Detect which cell encompasses the target text, then output its [x, y] center coordinate. 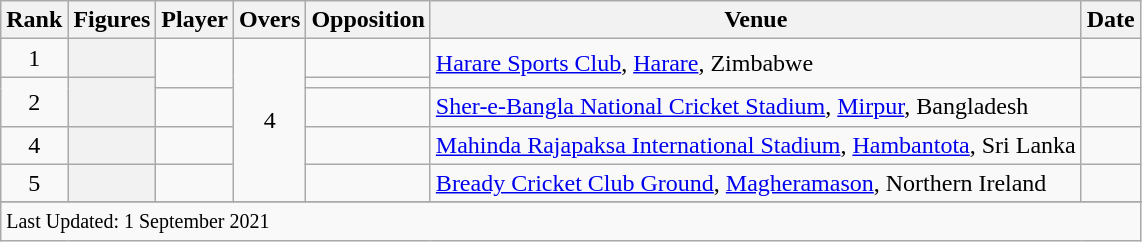
Sher-e-Bangla National Cricket Stadium, Mirpur, Bangladesh [756, 107]
1 [34, 58]
Mahinda Rajapaksa International Stadium, Hambantota, Sri Lanka [756, 145]
Date [1110, 20]
Figures [112, 20]
5 [34, 183]
2 [34, 102]
Overs [270, 20]
Bready Cricket Club Ground, Magheramason, Northern Ireland [756, 183]
Venue [756, 20]
Rank [34, 20]
Harare Sports Club, Harare, Zimbabwe [756, 64]
Player [195, 20]
Last Updated: 1 September 2021 [571, 221]
Opposition [368, 20]
